Identify which cell holds the provided text, then report its [x, y] central coordinate. 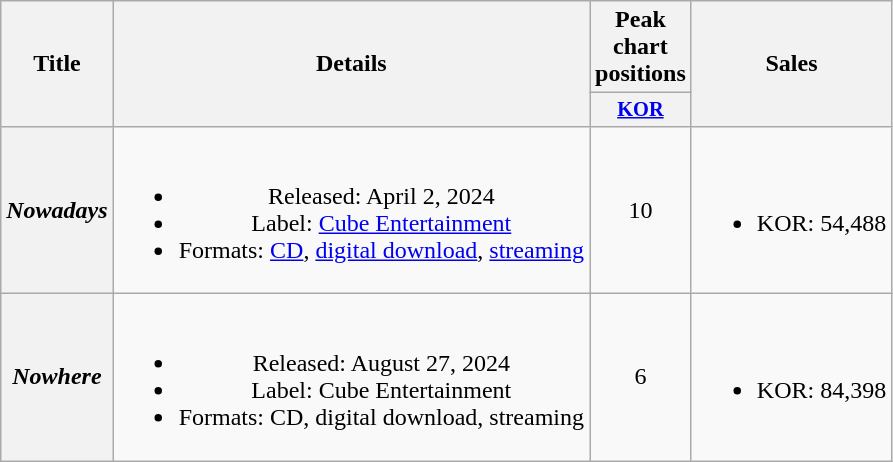
6 [641, 378]
10 [641, 210]
Nowadays [57, 210]
KOR: 84,398 [791, 378]
Released: August 27, 2024Label: Cube EntertainmentFormats: CD, digital download, streaming [351, 378]
Title [57, 64]
KOR [641, 110]
Peak chart positions [641, 47]
KOR: 54,488 [791, 210]
Details [351, 64]
Nowhere [57, 378]
Released: April 2, 2024Label: Cube EntertainmentFormats: CD, digital download, streaming [351, 210]
Sales [791, 64]
